From the cell containing the given text, extract its center point as [x, y] coordinate. 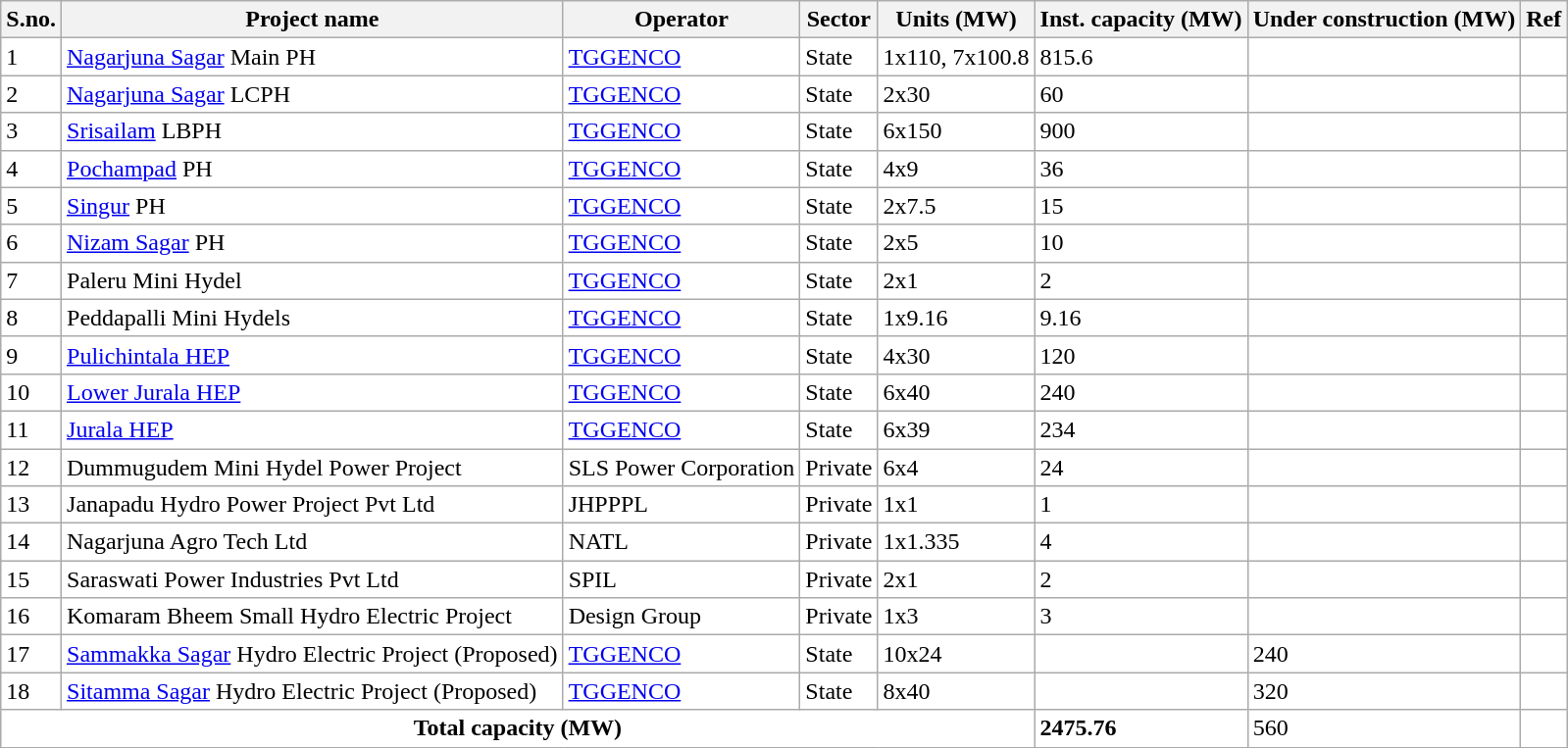
6 [31, 243]
16 [31, 617]
Sitamma Sagar Hydro Electric Project (Proposed) [313, 691]
60 [1141, 94]
6x39 [956, 429]
Operator [682, 20]
11 [31, 429]
9.16 [1141, 318]
900 [1141, 131]
7 [31, 280]
6x40 [956, 392]
120 [1141, 355]
1x1.335 [956, 542]
2475.76 [1141, 728]
6x150 [956, 131]
NATL [682, 542]
1x9.16 [956, 318]
Ref [1543, 20]
18 [31, 691]
2x7.5 [956, 206]
Nagarjuna Agro Tech Ltd [313, 542]
12 [31, 468]
Srisailam LBPH [313, 131]
Nagarjuna Sagar LCPH [313, 94]
5 [31, 206]
Under construction (MW) [1385, 20]
1x1 [956, 505]
2x5 [956, 243]
Total capacity (MW) [518, 728]
Paleru Mini Hydel [313, 280]
Inst. capacity (MW) [1141, 20]
9 [31, 355]
Pulichintala HEP [313, 355]
1x110, 7x100.8 [956, 57]
560 [1385, 728]
Peddapalli Mini Hydels [313, 318]
JHPPPL [682, 505]
Dummugudem Mini Hydel Power Project [313, 468]
36 [1141, 169]
Pochampad PH [313, 169]
Design Group [682, 617]
S.no. [31, 20]
4x9 [956, 169]
Jurala HEP [313, 429]
Nagarjuna Sagar Main PH [313, 57]
Komaram Bheem Small Hydro Electric Project [313, 617]
1x3 [956, 617]
Sammakka Sagar Hydro Electric Project (Proposed) [313, 654]
8x40 [956, 691]
320 [1385, 691]
815.6 [1141, 57]
8 [31, 318]
Janapadu Hydro Power Project Pvt Ltd [313, 505]
SLS Power Corporation [682, 468]
24 [1141, 468]
Saraswati Power Industries Pvt Ltd [313, 579]
Sector [839, 20]
13 [31, 505]
Lower Jurala HEP [313, 392]
Units (MW) [956, 20]
Project name [313, 20]
6x4 [956, 468]
SPIL [682, 579]
17 [31, 654]
Nizam Sagar PH [313, 243]
14 [31, 542]
10x24 [956, 654]
4x30 [956, 355]
2x30 [956, 94]
Singur PH [313, 206]
234 [1141, 429]
